Scan for the cell matching the given text and deliver its (X, Y) coordinate at center. 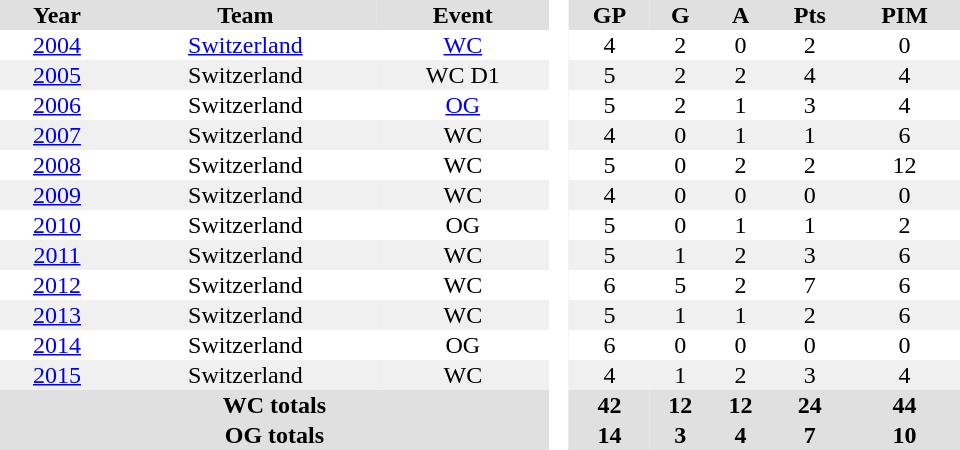
44 (904, 405)
Event (463, 15)
WC D1 (463, 75)
2007 (57, 135)
2005 (57, 75)
2010 (57, 225)
GP (610, 15)
2015 (57, 375)
Year (57, 15)
PIM (904, 15)
Pts (810, 15)
WC totals (274, 405)
42 (610, 405)
2013 (57, 315)
Team (246, 15)
G (680, 15)
2014 (57, 345)
2004 (57, 45)
2012 (57, 285)
24 (810, 405)
OG totals (274, 435)
2006 (57, 105)
14 (610, 435)
10 (904, 435)
2011 (57, 255)
2009 (57, 195)
A (740, 15)
2008 (57, 165)
